Return (x, y) of the center of cell containing provided text 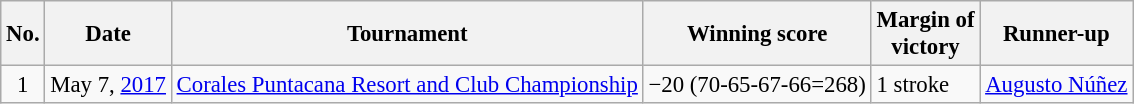
Margin ofvictory (926, 34)
Runner-up (1056, 34)
Tournament (407, 34)
−20 (70-65-67-66=268) (757, 85)
Augusto Núñez (1056, 85)
May 7, 2017 (108, 85)
Date (108, 34)
1 (23, 85)
Winning score (757, 34)
1 stroke (926, 85)
Corales Puntacana Resort and Club Championship (407, 85)
No. (23, 34)
